Search for the cell housing the specified text and yield its (x, y) center coordinate. 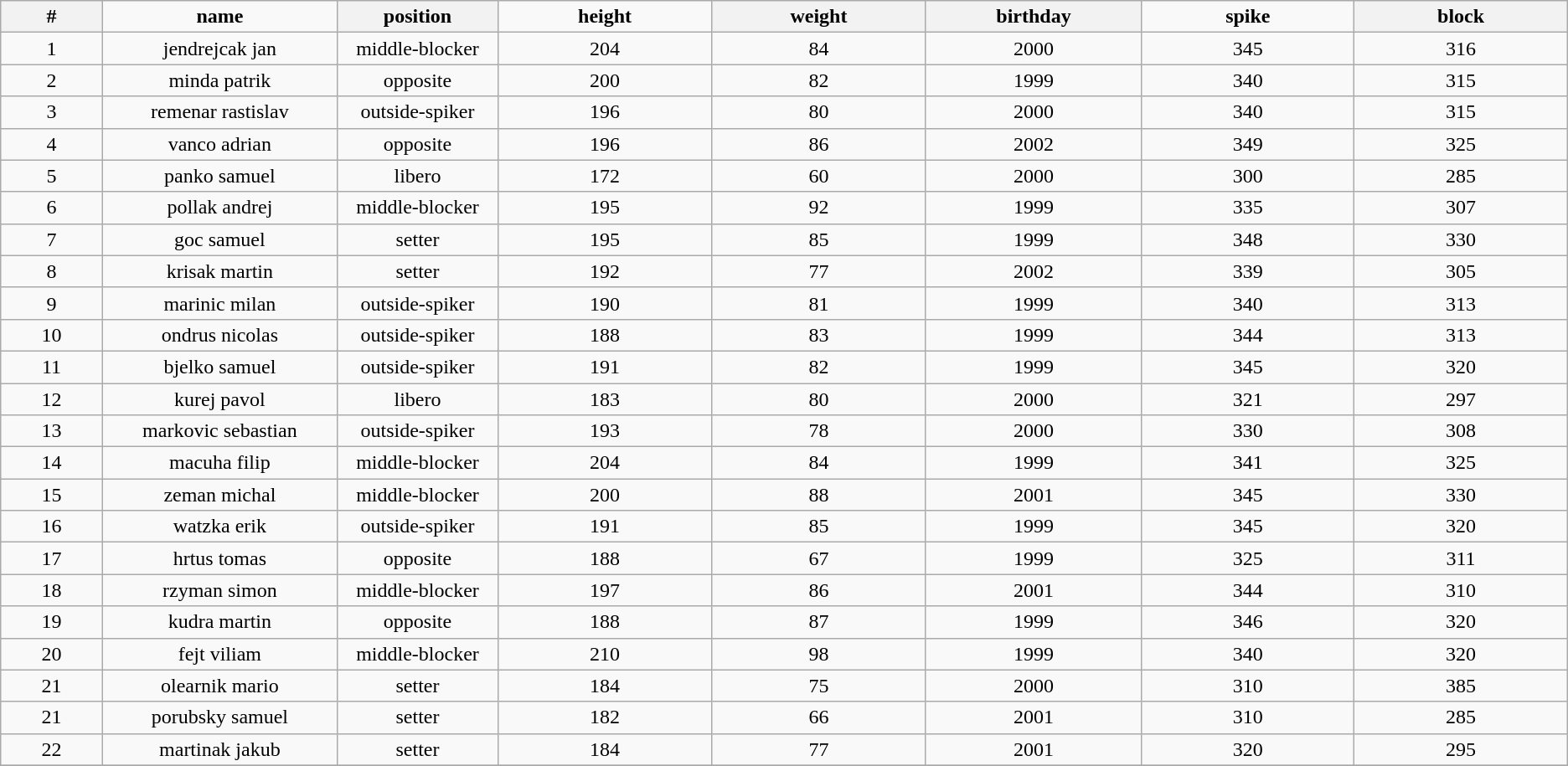
182 (605, 717)
marinic milan (219, 303)
66 (819, 717)
349 (1248, 144)
98 (819, 654)
height (605, 17)
22 (52, 749)
67 (819, 558)
17 (52, 558)
297 (1461, 399)
385 (1461, 686)
zeman michal (219, 495)
75 (819, 686)
11 (52, 367)
14 (52, 463)
192 (605, 271)
305 (1461, 271)
335 (1248, 208)
92 (819, 208)
krisak martin (219, 271)
jendrejcak jan (219, 49)
# (52, 17)
346 (1248, 622)
197 (605, 590)
183 (605, 399)
birthday (1034, 17)
7 (52, 239)
martinak jakub (219, 749)
6 (52, 208)
81 (819, 303)
porubsky samuel (219, 717)
15 (52, 495)
10 (52, 335)
18 (52, 590)
markovic sebastian (219, 431)
16 (52, 527)
348 (1248, 239)
8 (52, 271)
remenar rastislav (219, 112)
190 (605, 303)
87 (819, 622)
weight (819, 17)
2 (52, 80)
193 (605, 431)
goc samuel (219, 239)
panko samuel (219, 176)
minda patrik (219, 80)
210 (605, 654)
spike (1248, 17)
olearnik mario (219, 686)
19 (52, 622)
hrtus tomas (219, 558)
5 (52, 176)
1 (52, 49)
3 (52, 112)
13 (52, 431)
308 (1461, 431)
83 (819, 335)
pollak andrej (219, 208)
position (418, 17)
kurej pavol (219, 399)
4 (52, 144)
ondrus nicolas (219, 335)
300 (1248, 176)
307 (1461, 208)
macuha filip (219, 463)
78 (819, 431)
20 (52, 654)
name (219, 17)
watzka erik (219, 527)
339 (1248, 271)
12 (52, 399)
vanco adrian (219, 144)
60 (819, 176)
172 (605, 176)
9 (52, 303)
321 (1248, 399)
341 (1248, 463)
311 (1461, 558)
kudra martin (219, 622)
bjelko samuel (219, 367)
88 (819, 495)
295 (1461, 749)
fejt viliam (219, 654)
316 (1461, 49)
rzyman simon (219, 590)
block (1461, 17)
